For the text-containing cell, return its midpoint in [x, y] coordinate format. 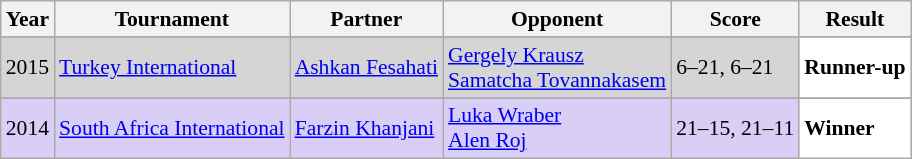
Gergely Krausz Samatcha Tovannakasem [557, 68]
Luka Wraber Alen Roj [557, 128]
Farzin Khanjani [366, 128]
Partner [366, 19]
2015 [28, 68]
Tournament [172, 19]
2014 [28, 128]
Ashkan Fesahati [366, 68]
6–21, 6–21 [735, 68]
Winner [854, 128]
21–15, 21–11 [735, 128]
Turkey International [172, 68]
Score [735, 19]
Result [854, 19]
Runner-up [854, 68]
Opponent [557, 19]
South Africa International [172, 128]
Year [28, 19]
